Scan for the cell matching the given text and deliver its (x, y) coordinate at center. 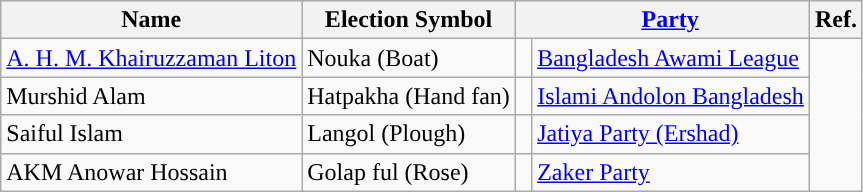
Party (671, 20)
A. H. M. Khairuzzaman Liton (152, 58)
Jatiya Party (Ershad) (671, 134)
Nouka (Boat) (409, 58)
Bangladesh Awami League (671, 58)
Murshid Alam (152, 96)
Name (152, 20)
Hatpakha (Hand fan) (409, 96)
Langol (Plough) (409, 134)
Zaker Party (671, 172)
Golap ful (Rose) (409, 172)
Election Symbol (409, 20)
Ref. (836, 20)
Saiful Islam (152, 134)
Islami Andolon Bangladesh (671, 96)
AKM Anowar Hossain (152, 172)
